Find where the given text appears and provide that cell's center as (X, Y) coordinate. 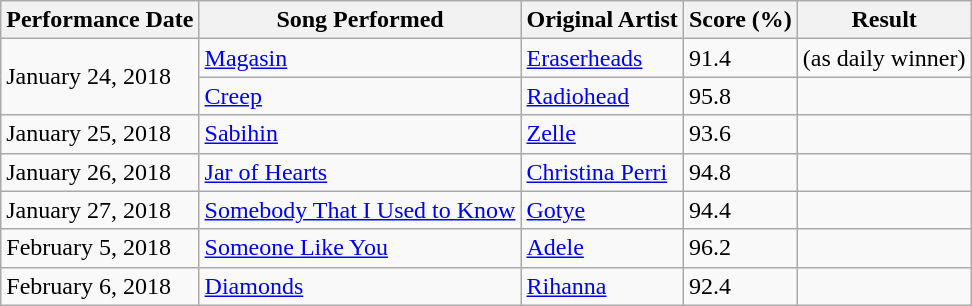
95.8 (740, 96)
Original Artist (602, 20)
February 5, 2018 (100, 248)
94.8 (740, 172)
Christina Perri (602, 172)
Zelle (602, 134)
January 24, 2018 (100, 77)
91.4 (740, 58)
Rihanna (602, 286)
January 25, 2018 (100, 134)
92.4 (740, 286)
Creep (360, 96)
Someone Like You (360, 248)
January 26, 2018 (100, 172)
Magasin (360, 58)
Somebody That I Used to Know (360, 210)
Score (%) (740, 20)
February 6, 2018 (100, 286)
Sabihin (360, 134)
January 27, 2018 (100, 210)
94.4 (740, 210)
(as daily winner) (884, 58)
Song Performed (360, 20)
96.2 (740, 248)
Diamonds (360, 286)
Radiohead (602, 96)
Result (884, 20)
Jar of Hearts (360, 172)
93.6 (740, 134)
Adele (602, 248)
Performance Date (100, 20)
Gotye (602, 210)
Eraserheads (602, 58)
